Scan for the cell matching the given text and deliver its (x, y) coordinate at center. 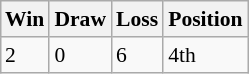
Position (205, 19)
Loss (137, 19)
0 (80, 55)
2 (24, 55)
6 (137, 55)
Win (24, 19)
Draw (80, 19)
4th (205, 55)
